Provide the (x, y) coordinate of the cell's center where the given text is located.  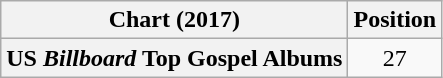
Position (395, 20)
US Billboard Top Gospel Albums (174, 58)
Chart (2017) (174, 20)
27 (395, 58)
